Scan for the cell matching the given text and deliver its [X, Y] coordinate at center. 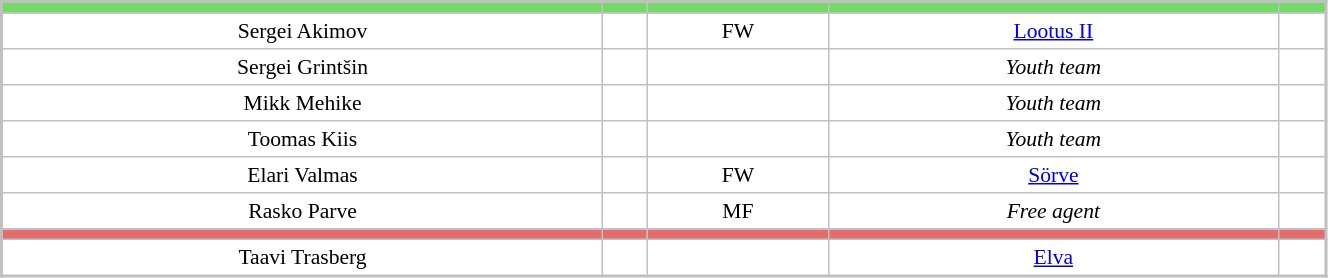
Toomas Kiis [302, 139]
Rasko Parve [302, 211]
Elva [1054, 258]
Taavi Trasberg [302, 258]
Mikk Mehike [302, 103]
Free agent [1054, 211]
Sergei Akimov [302, 31]
Sergei Grintšin [302, 67]
MF [738, 211]
Sörve [1054, 175]
Lootus II [1054, 31]
Elari Valmas [302, 175]
